Return (X, Y) of the center of cell containing provided text 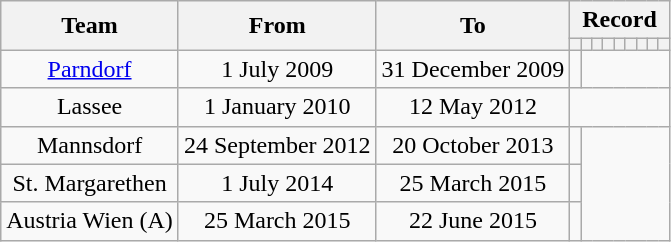
Mannsdorf (90, 145)
1 January 2010 (277, 107)
To (473, 26)
20 October 2013 (473, 145)
12 May 2012 (473, 107)
Team (90, 26)
22 June 2015 (473, 221)
24 September 2012 (277, 145)
Record (620, 20)
Parndorf (90, 69)
Austria Wien (A) (90, 221)
St. Margarethen (90, 183)
31 December 2009 (473, 69)
1 July 2014 (277, 183)
Lassee (90, 107)
From (277, 26)
1 July 2009 (277, 69)
